Extract the (x, y) coordinate from the center of the cell holding the provided text.  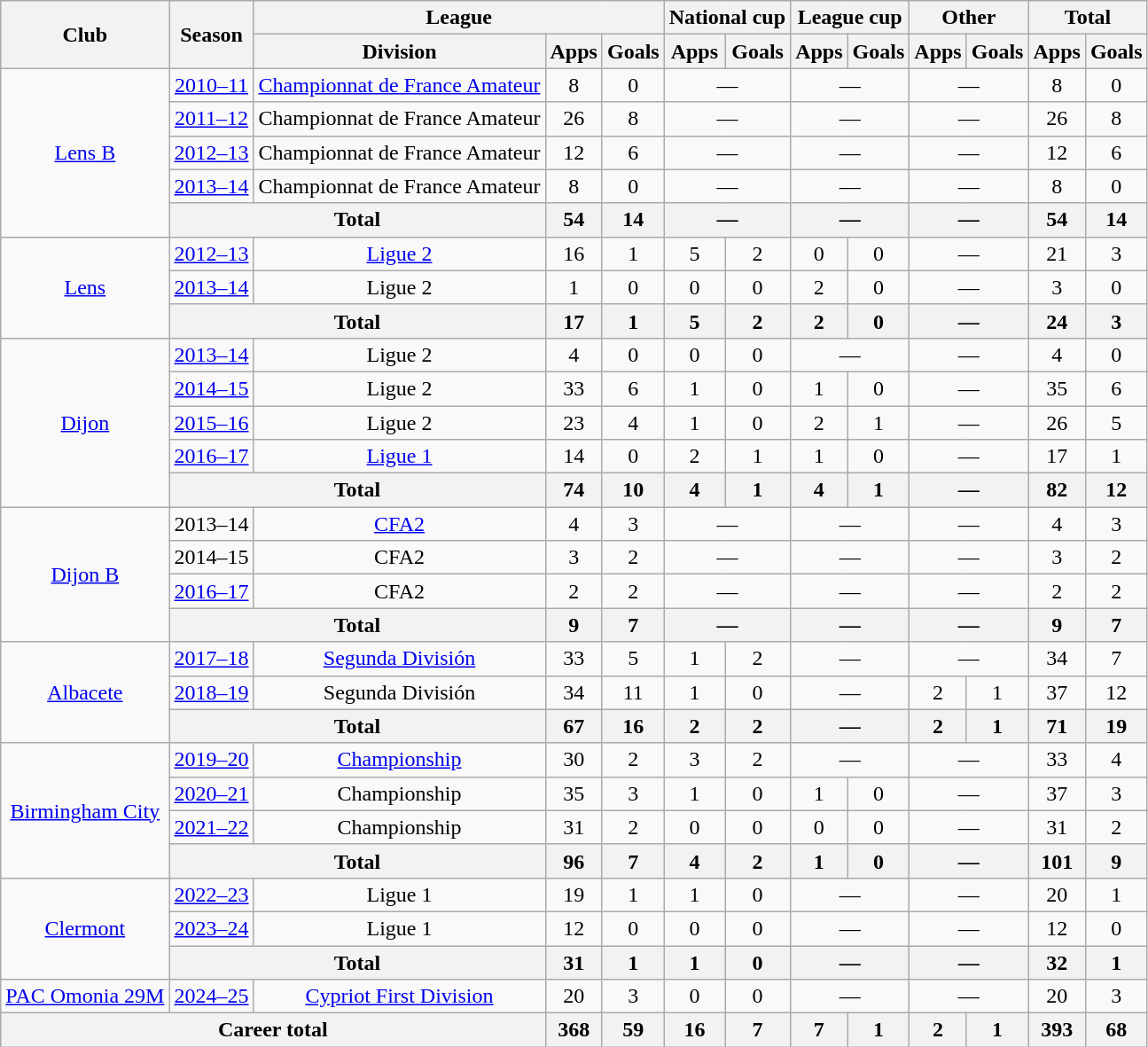
Lens B (85, 152)
Other (969, 18)
2011–12 (211, 119)
10 (633, 490)
368 (574, 1030)
2022–23 (211, 895)
Season (211, 35)
23 (574, 423)
96 (574, 861)
Lens (85, 287)
Club (85, 35)
Birmingham City (85, 810)
2015–16 (211, 423)
67 (574, 726)
Albacete (85, 692)
21 (1057, 254)
71 (1057, 726)
59 (633, 1030)
Career total (273, 1030)
Dijon B (85, 574)
32 (1057, 962)
2010–11 (211, 85)
Clermont (85, 928)
24 (1057, 321)
2017–18 (211, 659)
PAC Omonia 29M (85, 996)
2023–24 (211, 928)
Division (399, 51)
393 (1057, 1030)
101 (1057, 861)
68 (1116, 1030)
League cup (850, 18)
2024–25 (211, 996)
League (459, 18)
2018–19 (211, 692)
2020–21 (211, 793)
30 (574, 760)
82 (1057, 490)
74 (574, 490)
National cup (727, 18)
2021–22 (211, 827)
Cypriot First Division (399, 996)
2019–20 (211, 760)
11 (633, 692)
Dijon (85, 422)
